Detect which cell encompasses the target text, then output its (X, Y) center coordinate. 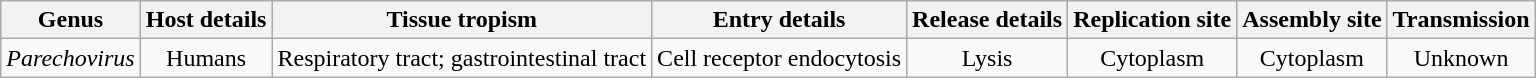
Lysis (988, 58)
Unknown (1461, 58)
Humans (206, 58)
Tissue tropism (462, 20)
Host details (206, 20)
Respiratory tract; gastrointestinal tract (462, 58)
Parechovirus (70, 58)
Genus (70, 20)
Entry details (780, 20)
Transmission (1461, 20)
Replication site (1152, 20)
Release details (988, 20)
Assembly site (1312, 20)
Cell receptor endocytosis (780, 58)
